Return (x, y) of the center of cell containing provided text 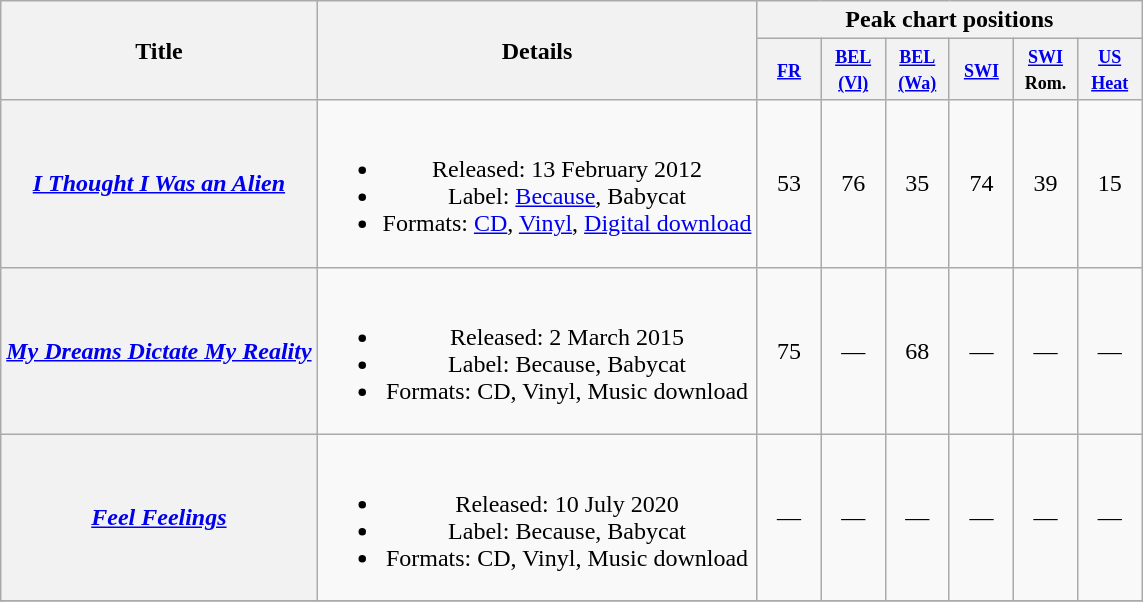
Details (537, 50)
75 (789, 350)
SWI (981, 70)
74 (981, 184)
SWIRom. (1045, 70)
Released: 10 July 2020Label: Because, BabycatFormats: CD, Vinyl, Music download (537, 518)
USHeat (1110, 70)
53 (789, 184)
76 (853, 184)
68 (917, 350)
BEL (Vl) (853, 70)
15 (1110, 184)
Peak chart positions (950, 20)
35 (917, 184)
39 (1045, 184)
My Dreams Dictate My Reality (159, 350)
FR (789, 70)
BEL (Wa) (917, 70)
Released: 13 February 2012Label: Because, BabycatFormats: CD, Vinyl, Digital download (537, 184)
I Thought I Was an Alien (159, 184)
Title (159, 50)
Released: 2 March 2015Label: Because, BabycatFormats: CD, Vinyl, Music download (537, 350)
Feel Feelings (159, 518)
